Output the (X, Y) coordinate of the center of the cell containing the given text.  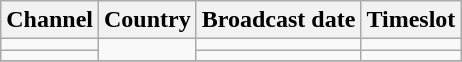
Timeslot (411, 20)
Country (148, 20)
Broadcast date (278, 20)
Channel (50, 20)
